Detect which cell encompasses the target text, then output its (X, Y) center coordinate. 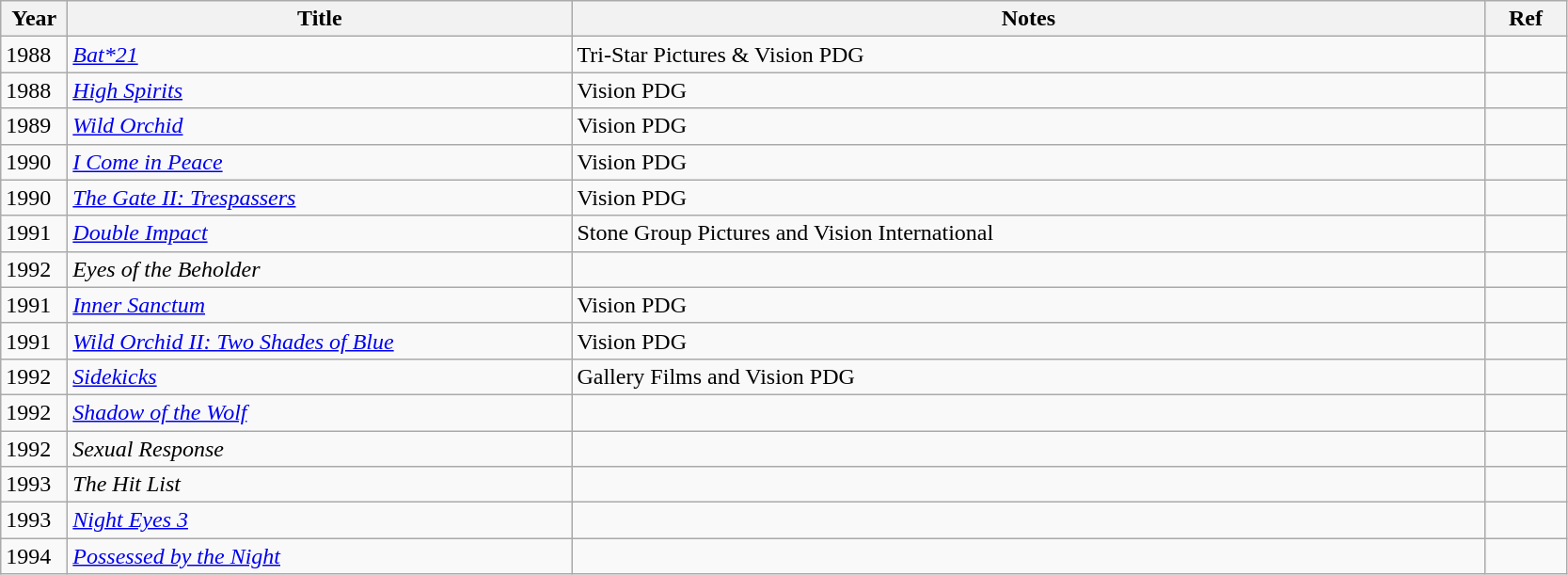
The Gate II: Trespassers (320, 198)
1989 (34, 126)
Sexual Response (320, 449)
Notes (1029, 19)
Title (320, 19)
The Hit List (320, 485)
I Come in Peace (320, 162)
Gallery Films and Vision PDG (1029, 376)
Bat*21 (320, 55)
Stone Group Pictures and Vision International (1029, 233)
Double Impact (320, 233)
Tri-Star Pictures & Vision PDG (1029, 55)
1994 (34, 556)
High Spirits (320, 90)
Possessed by the Night (320, 556)
Sidekicks (320, 376)
Ref (1526, 19)
Wild Orchid (320, 126)
Eyes of the Beholder (320, 269)
Shadow of the Wolf (320, 412)
Night Eyes 3 (320, 520)
Year (34, 19)
Inner Sanctum (320, 305)
Wild Orchid II: Two Shades of Blue (320, 341)
